From the cell containing the given text, extract its center point as [X, Y] coordinate. 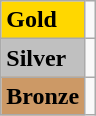
Bronze [43, 96]
Silver [43, 58]
Gold [43, 20]
